Locate the cell with the specified text and output its [x, y] center coordinate. 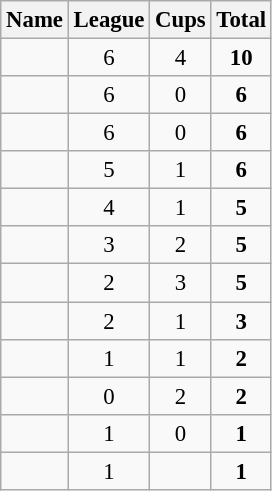
10 [241, 58]
Cups [180, 20]
Total [241, 20]
League [108, 20]
Name [35, 20]
